For the text-containing cell, return its midpoint in (x, y) coordinate format. 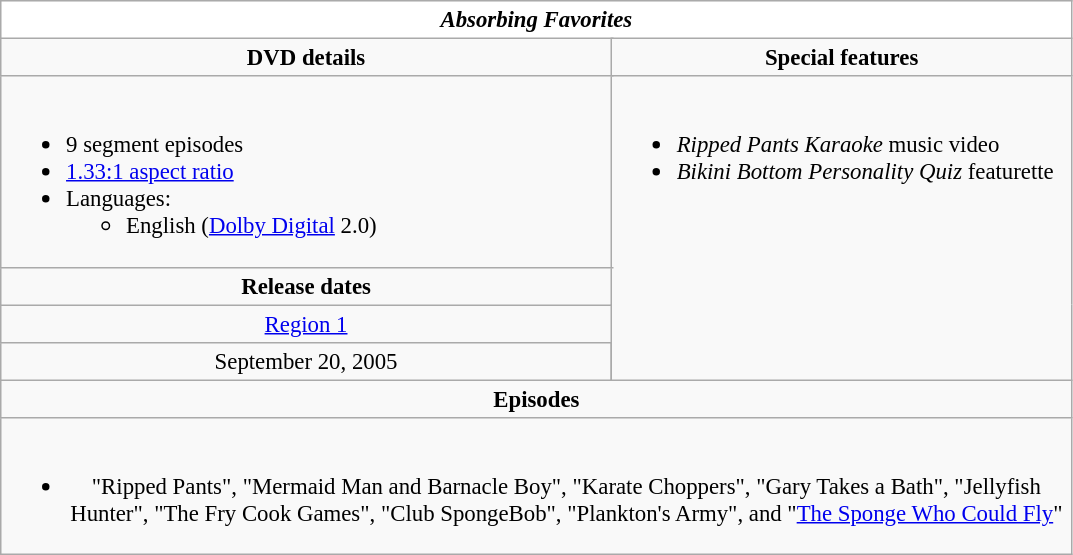
Absorbing Favorites (536, 20)
Region 1 (306, 324)
DVD details (306, 58)
Ripped Pants Karaoke music videoBikini Bottom Personality Quiz featurette (842, 228)
Episodes (536, 399)
September 20, 2005 (306, 361)
Release dates (306, 286)
9 segment episodes1.33:1 aspect ratioLanguages:English (Dolby Digital 2.0) (306, 172)
Special features (842, 58)
